Find where the given text appears and provide that cell's center as [X, Y] coordinate. 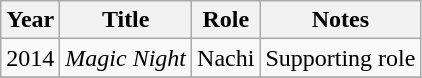
Year [30, 20]
Title [126, 20]
Role [226, 20]
Supporting role [340, 58]
Nachi [226, 58]
2014 [30, 58]
Magic Night [126, 58]
Notes [340, 20]
